Determine the (X, Y) coordinate at the center of the cell enclosing the given text.  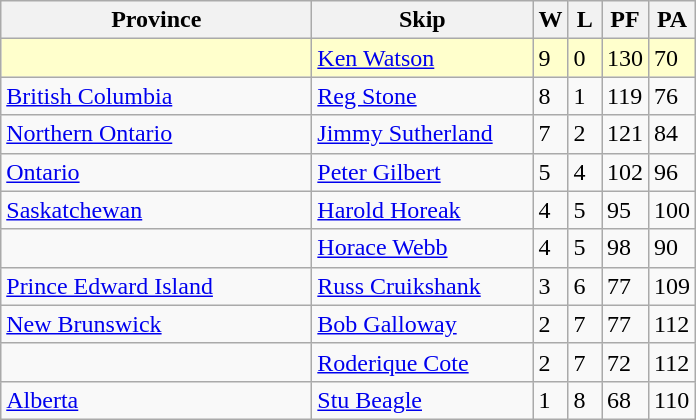
100 (672, 210)
British Columbia (156, 96)
Russ Cruikshank (422, 286)
Reg Stone (422, 96)
Jimmy Sutherland (422, 134)
68 (626, 400)
109 (672, 286)
76 (672, 96)
Bob Galloway (422, 324)
New Brunswick (156, 324)
98 (626, 248)
Ontario (156, 172)
Prince Edward Island (156, 286)
Ken Watson (422, 58)
119 (626, 96)
Harold Horeak (422, 210)
0 (585, 58)
90 (672, 248)
Roderique Cote (422, 362)
Skip (422, 20)
6 (585, 286)
Peter Gilbert (422, 172)
W (550, 20)
PA (672, 20)
96 (672, 172)
72 (626, 362)
70 (672, 58)
95 (626, 210)
Province (156, 20)
110 (672, 400)
130 (626, 58)
9 (550, 58)
Alberta (156, 400)
3 (550, 286)
Saskatchewan (156, 210)
Horace Webb (422, 248)
PF (626, 20)
84 (672, 134)
Stu Beagle (422, 400)
L (585, 20)
Northern Ontario (156, 134)
102 (626, 172)
121 (626, 134)
